Find where the given text appears and provide that cell's center as [X, Y] coordinate. 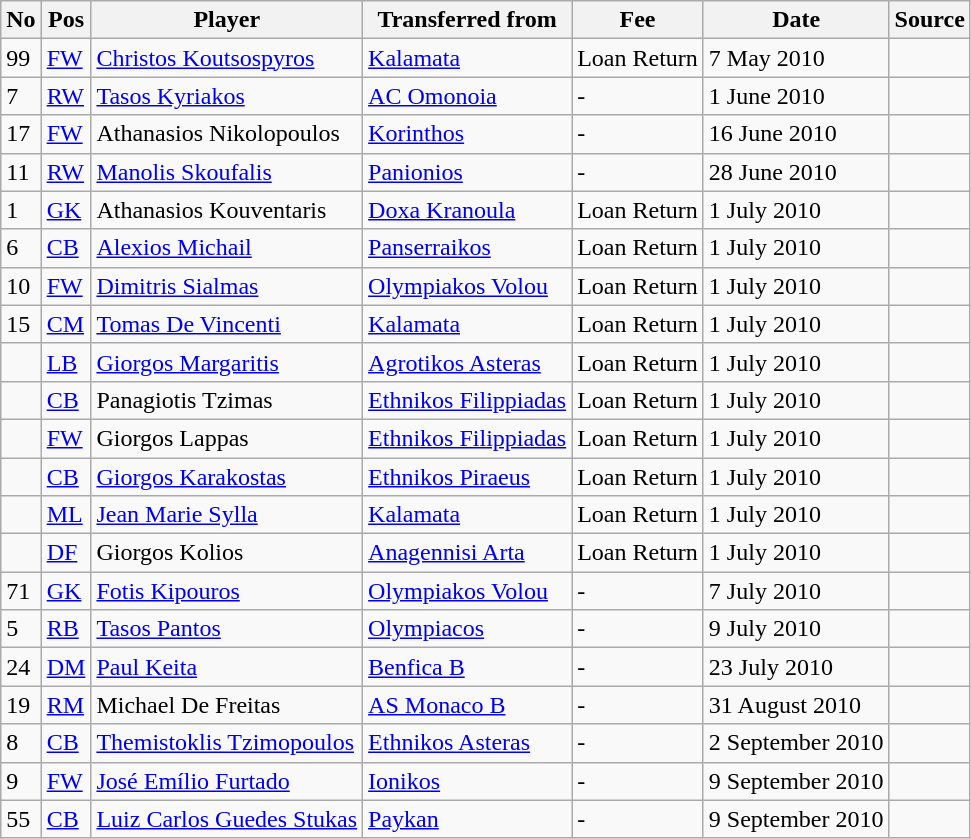
José Emílio Furtado [227, 781]
Fee [638, 20]
Paykan [468, 819]
Ethnikos Piraeus [468, 477]
DF [66, 553]
Christos Koutsospyros [227, 58]
Ionikos [468, 781]
1 June 2010 [796, 96]
ML [66, 515]
5 [21, 629]
AS Monaco B [468, 705]
No [21, 20]
6 [21, 248]
71 [21, 591]
7 July 2010 [796, 591]
55 [21, 819]
1 [21, 210]
Paul Keita [227, 667]
Source [930, 20]
9 [21, 781]
31 August 2010 [796, 705]
Giorgos Kolios [227, 553]
RM [66, 705]
AC Omonoia [468, 96]
Athanasios Kouventaris [227, 210]
Tasos Pantos [227, 629]
Anagennisi Arta [468, 553]
9 July 2010 [796, 629]
Luiz Carlos Guedes Stukas [227, 819]
19 [21, 705]
16 June 2010 [796, 134]
Giorgos Karakostas [227, 477]
Panionios [468, 172]
23 July 2010 [796, 667]
Panserraikos [468, 248]
Tomas De Vincenti [227, 324]
Fotis Kipouros [227, 591]
Tasos Kyriakos [227, 96]
Athanasios Nikolopoulos [227, 134]
Jean Marie Sylla [227, 515]
Giorgos Margaritis [227, 362]
LB [66, 362]
Dimitris Sialmas [227, 286]
Doxa Kranoula [468, 210]
10 [21, 286]
Korinthos [468, 134]
Manolis Skoufalis [227, 172]
24 [21, 667]
Benfica B [468, 667]
17 [21, 134]
RB [66, 629]
DM [66, 667]
Olympiacos [468, 629]
Ethnikos Asteras [468, 743]
Michael De Freitas [227, 705]
CM [66, 324]
Themistoklis Tzimopoulos [227, 743]
28 June 2010 [796, 172]
15 [21, 324]
Transferred from [468, 20]
Pos [66, 20]
Date [796, 20]
2 September 2010 [796, 743]
Player [227, 20]
Panagiotis Tzimas [227, 400]
Agrotikos Asteras [468, 362]
11 [21, 172]
7 [21, 96]
8 [21, 743]
7 May 2010 [796, 58]
99 [21, 58]
Alexios Michail [227, 248]
Giorgos Lappas [227, 438]
